Identify which cell holds the provided text, then report its (x, y) central coordinate. 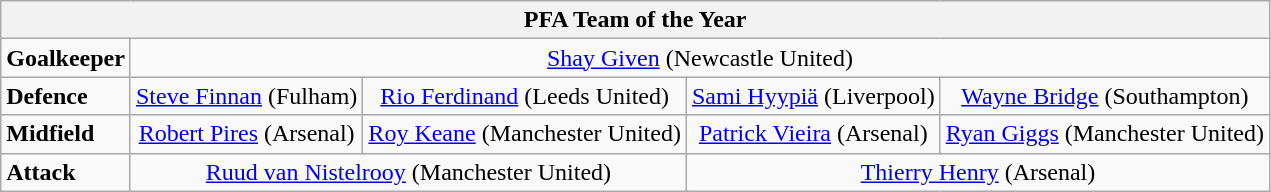
Wayne Bridge (Southampton) (1104, 96)
Sami Hyypiä (Liverpool) (813, 96)
PFA Team of the Year (636, 20)
Rio Ferdinand (Leeds United) (525, 96)
Steve Finnan (Fulham) (246, 96)
Shay Given (Newcastle United) (700, 58)
Defence (66, 96)
Robert Pires (Arsenal) (246, 134)
Thierry Henry (Arsenal) (978, 172)
Ruud van Nistelrooy (Manchester United) (408, 172)
Midfield (66, 134)
Attack (66, 172)
Goalkeeper (66, 58)
Roy Keane (Manchester United) (525, 134)
Patrick Vieira (Arsenal) (813, 134)
Ryan Giggs (Manchester United) (1104, 134)
